Return [x, y] of the center of cell containing provided text 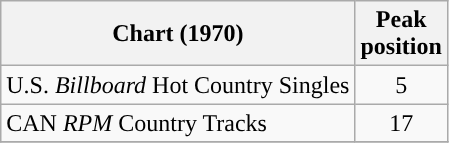
5 [401, 85]
17 [401, 123]
Peakposition [401, 34]
Chart (1970) [178, 34]
U.S. Billboard Hot Country Singles [178, 85]
CAN RPM Country Tracks [178, 123]
